Search for the cell housing the specified text and yield its (x, y) center coordinate. 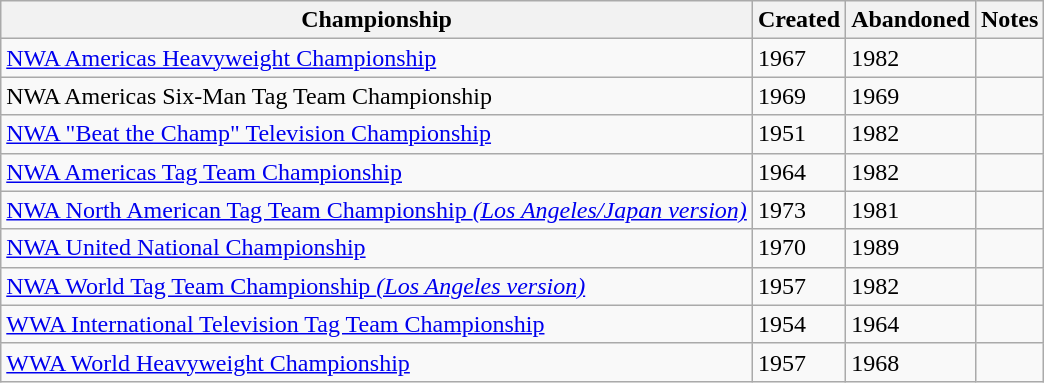
NWA Americas Six-Man Tag Team Championship (377, 96)
NWA North American Tag Team Championship (Los Angeles/Japan version) (377, 210)
NWA Americas Tag Team Championship (377, 172)
NWA World Tag Team Championship (Los Angeles version) (377, 286)
Notes (1009, 20)
1973 (798, 210)
1970 (798, 248)
Championship (377, 20)
Abandoned (911, 20)
1968 (911, 362)
1981 (911, 210)
NWA "Beat the Champ" Television Championship (377, 134)
1967 (798, 58)
WWA International Television Tag Team Championship (377, 324)
Created (798, 20)
1989 (911, 248)
1951 (798, 134)
NWA Americas Heavyweight Championship (377, 58)
1954 (798, 324)
WWA World Heavyweight Championship (377, 362)
NWA United National Championship (377, 248)
